Scan for the cell matching the given text and deliver its [X, Y] coordinate at center. 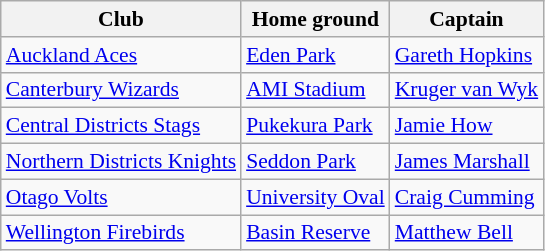
James Marshall [466, 162]
Canterbury Wizards [121, 90]
Craig Cumming [466, 197]
Northern Districts Knights [121, 162]
Central Districts Stags [121, 126]
Matthew Bell [466, 233]
Otago Volts [121, 197]
Jamie How [466, 126]
Eden Park [316, 55]
Club [121, 19]
Auckland Aces [121, 55]
Captain [466, 19]
Gareth Hopkins [466, 55]
AMI Stadium [316, 90]
Pukekura Park [316, 126]
Home ground [316, 19]
Kruger van Wyk [466, 90]
University Oval [316, 197]
Wellington Firebirds [121, 233]
Seddon Park [316, 162]
Basin Reserve [316, 233]
